Return the (x, y) coordinate for the center point of the cell that contains the specified text.  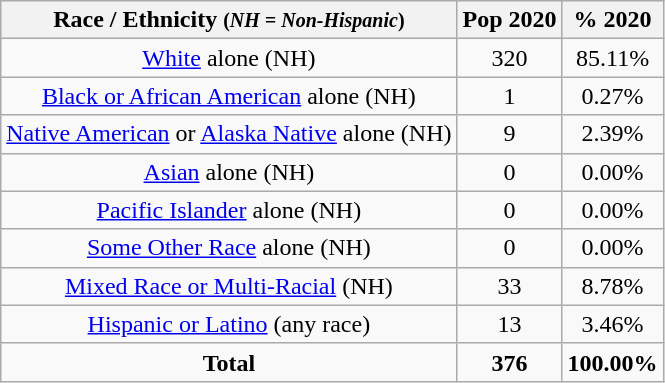
Some Other Race alone (NH) (229, 248)
Black or African American alone (NH) (229, 96)
8.78% (612, 286)
Mixed Race or Multi-Racial (NH) (229, 286)
Asian alone (NH) (229, 172)
White alone (NH) (229, 58)
33 (510, 286)
100.00% (612, 362)
Pop 2020 (510, 20)
320 (510, 58)
9 (510, 134)
Race / Ethnicity (NH = Non-Hispanic) (229, 20)
1 (510, 96)
Pacific Islander alone (NH) (229, 210)
85.11% (612, 58)
% 2020 (612, 20)
2.39% (612, 134)
13 (510, 324)
3.46% (612, 324)
Hispanic or Latino (any race) (229, 324)
Native American or Alaska Native alone (NH) (229, 134)
Total (229, 362)
376 (510, 362)
0.27% (612, 96)
